Capture the cell that displays the provided text and extract its [x, y] central coordinate. 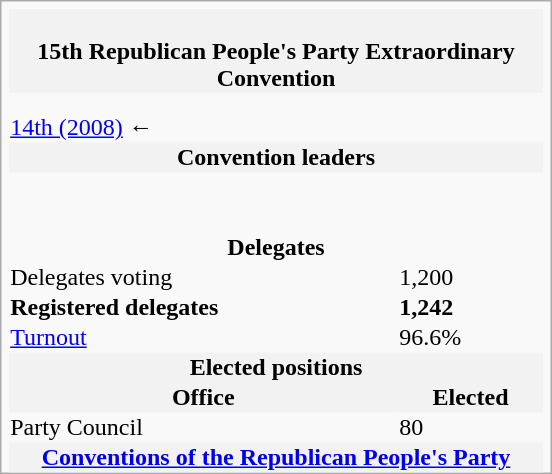
Turnout [204, 338]
96.6% [471, 338]
15th Republican People's Party Extraordinary Convention [276, 51]
14th (2008) ← [276, 128]
80 [471, 428]
Delegates [276, 248]
1,242 [471, 308]
1,200 [471, 278]
Elected [471, 398]
Conventions of the Republican People's Party [276, 458]
Registered delegates [204, 308]
Delegates voting [204, 278]
Convention leaders [276, 158]
Party Council [204, 428]
Office [204, 398]
Elected positions [276, 368]
